Pinpoint the cell where the given text exists, returning its [x, y] midpoint coordinate. 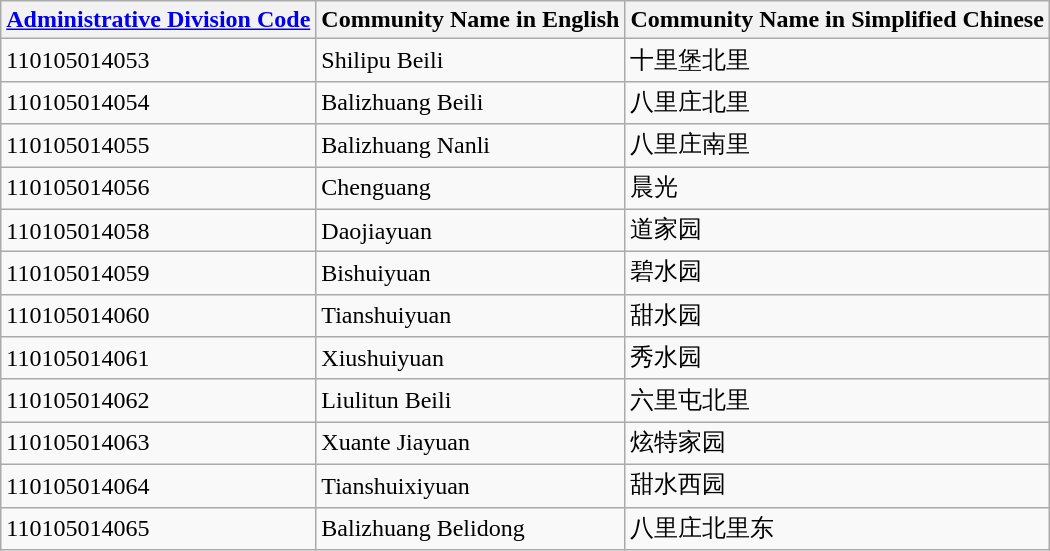
Bishuiyuan [470, 274]
碧水园 [837, 274]
炫特家园 [837, 444]
八里庄南里 [837, 146]
Tianshuixiyuan [470, 486]
110105014059 [158, 274]
Liulitun Beili [470, 400]
Administrative Division Code [158, 20]
110105014058 [158, 230]
Balizhuang Beili [470, 102]
Xiushuiyuan [470, 358]
六里屯北里 [837, 400]
110105014060 [158, 316]
Chenguang [470, 188]
八里庄北里 [837, 102]
八里庄北里东 [837, 528]
十里堡北里 [837, 60]
110105014064 [158, 486]
110105014062 [158, 400]
甜水园 [837, 316]
秀水园 [837, 358]
Daojiayuan [470, 230]
110105014055 [158, 146]
Community Name in Simplified Chinese [837, 20]
110105014054 [158, 102]
Balizhuang Nanli [470, 146]
晨光 [837, 188]
Community Name in English [470, 20]
Balizhuang Belidong [470, 528]
甜水西园 [837, 486]
道家园 [837, 230]
110105014063 [158, 444]
110105014056 [158, 188]
110105014061 [158, 358]
110105014065 [158, 528]
Tianshuiyuan [470, 316]
110105014053 [158, 60]
Shilipu Beili [470, 60]
Xuante Jiayuan [470, 444]
